Find where the given text appears and provide that cell's center as (x, y) coordinate. 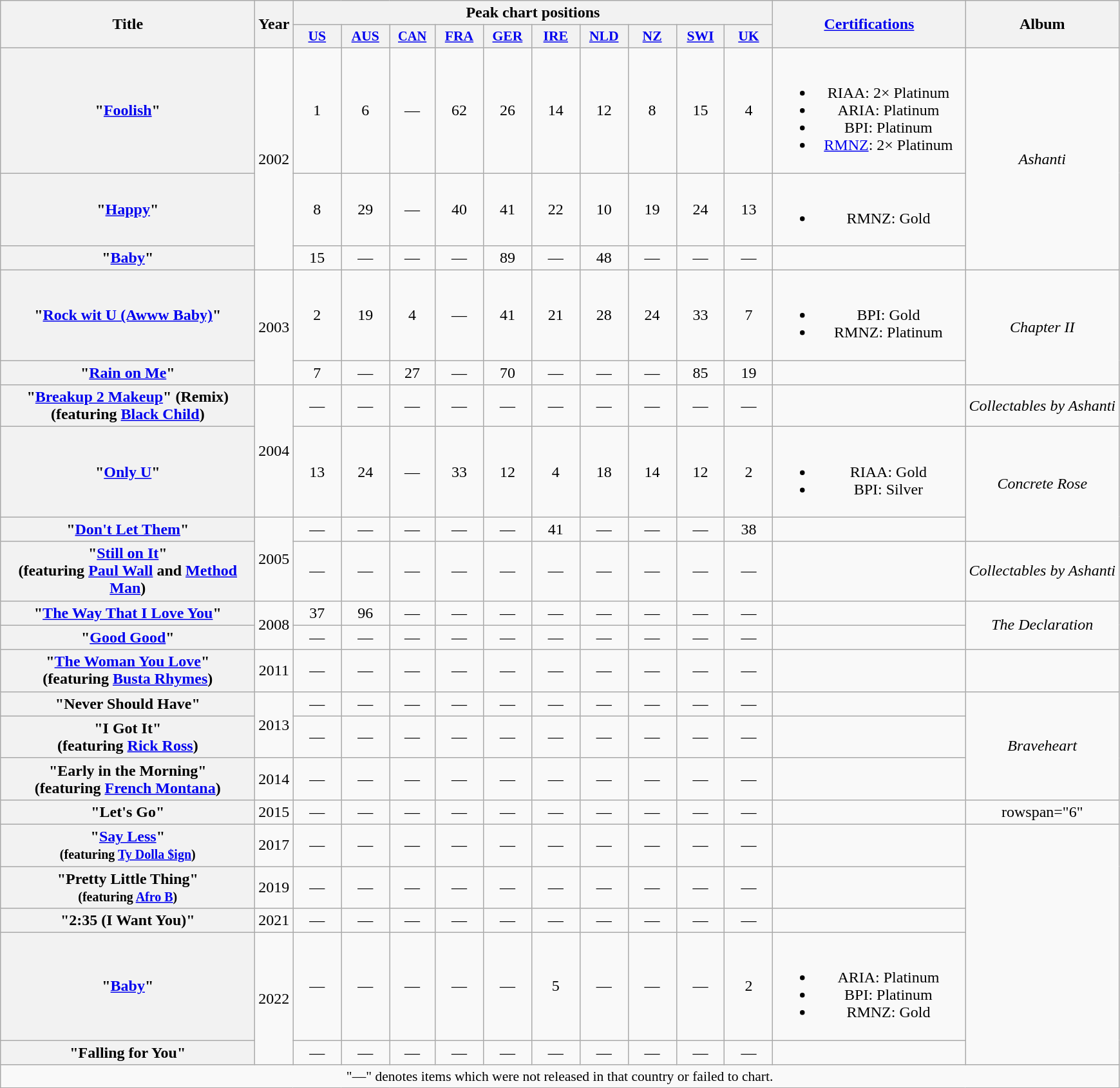
96 (366, 613)
"Still on It"(featuring Paul Wall and Method Man) (128, 571)
2008 (274, 625)
40 (460, 209)
RIAA: 2× PlatinumARIA: PlatinumBPI: PlatinumRMNZ: 2× Platinum (869, 110)
UK (748, 37)
"Don't Let Them" (128, 529)
IRE (555, 37)
6 (366, 110)
2022 (274, 999)
2002 (274, 158)
62 (460, 110)
"The Way That I Love You" (128, 613)
SWI (701, 37)
"Rain on Me" (128, 373)
"Early in the Morning"(featuring French Montana) (128, 779)
38 (748, 529)
2019 (274, 887)
10 (604, 209)
2005 (274, 559)
28 (604, 315)
CAN (412, 37)
2011 (274, 671)
2021 (274, 921)
Certifications (869, 24)
ARIA: PlatinumBPI: PlatinumRMNZ: Gold (869, 986)
27 (412, 373)
"2:35 (I Want You)" (128, 921)
21 (555, 315)
BPI: GoldRMNZ: Platinum (869, 315)
FRA (460, 37)
"Let's Go" (128, 812)
NLD (604, 37)
AUS (366, 37)
"Breakup 2 Makeup" (Remix) (featuring Black Child) (128, 406)
2013 (274, 725)
"Rock wit U (Awww Baby)" (128, 315)
5 (555, 986)
"Falling for You" (128, 1053)
89 (508, 258)
RMNZ: Gold (869, 209)
37 (317, 613)
Concrete Rose (1042, 484)
"Foolish" (128, 110)
Chapter II (1042, 328)
2003 (274, 328)
2014 (274, 779)
2015 (274, 812)
RIAA: GoldBPI: Silver (869, 472)
18 (604, 472)
"Good Good" (128, 637)
Ashanti (1042, 158)
85 (701, 373)
"The Woman You Love"(featuring Busta Rhymes) (128, 671)
"I Got It"(featuring Rick Ross) (128, 736)
GER (508, 37)
22 (555, 209)
29 (366, 209)
Braveheart (1042, 746)
"Pretty Little Thing"(featuring Afro B) (128, 887)
The Declaration (1042, 625)
"Only U" (128, 472)
Year (274, 24)
48 (604, 258)
"Say Less"(featuring Ty Dolla $ign) (128, 845)
US (317, 37)
NZ (652, 37)
"—" denotes items which were not released in that country or failed to chart. (560, 1076)
Album (1042, 24)
"Never Should Have" (128, 704)
26 (508, 110)
70 (508, 373)
Peak chart positions (533, 13)
"Happy" (128, 209)
1 (317, 110)
2004 (274, 451)
2017 (274, 845)
Title (128, 24)
rowspan="6" (1042, 812)
